Identify which cell holds the provided text, then report its (x, y) central coordinate. 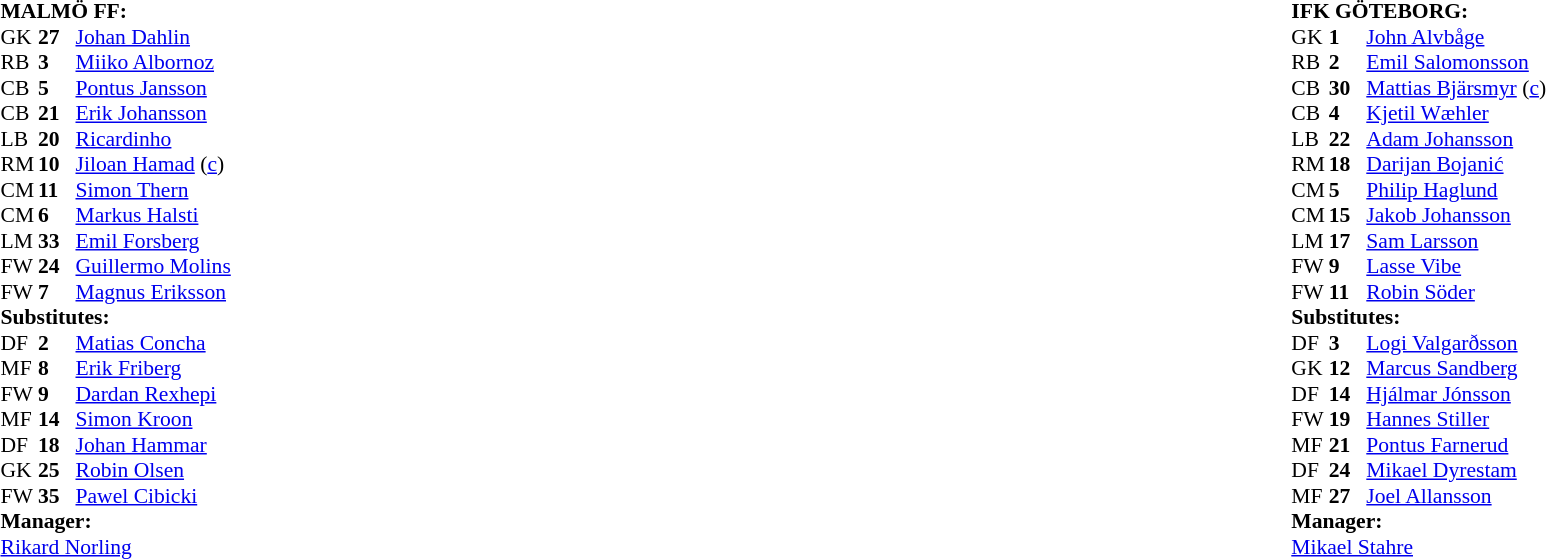
Erik Friberg (154, 369)
Johan Hammar (154, 445)
17 (1348, 241)
Matias Concha (154, 343)
19 (1348, 419)
12 (1348, 369)
Simon Thern (154, 190)
10 (57, 165)
Ricardinho (154, 139)
Hjálmar Jónsson (1456, 394)
Logi Valgarðsson (1456, 343)
30 (1348, 88)
Mikael Dyrestam (1456, 471)
Jakob Johansson (1456, 215)
Pontus Farnerud (1456, 445)
20 (57, 139)
Pontus Jansson (154, 88)
25 (57, 471)
John Alvbåge (1456, 37)
Emil Salomonsson (1456, 63)
22 (1348, 139)
Erik Johansson (154, 113)
Lasse Vibe (1456, 267)
7 (57, 292)
Joel Allansson (1456, 496)
Robin Söder (1456, 292)
Mattias Bjärsmyr (c) (1456, 88)
Markus Halsti (154, 215)
8 (57, 369)
Philip Haglund (1456, 190)
Hannes Stiller (1456, 419)
35 (57, 496)
Adam Johansson (1456, 139)
Jiloan Hamad (c) (154, 165)
Dardan Rexhepi (154, 394)
Magnus Eriksson (154, 292)
Simon Kroon (154, 419)
6 (57, 215)
Marcus Sandberg (1456, 369)
Darijan Bojanić (1456, 165)
Sam Larsson (1456, 241)
Emil Forsberg (154, 241)
33 (57, 241)
Pawel Cibicki (154, 496)
4 (1348, 113)
1 (1348, 37)
Johan Dahlin (154, 37)
Kjetil Wæhler (1456, 113)
Robin Olsen (154, 471)
15 (1348, 215)
Guillermo Molins (154, 267)
Miiko Albornoz (154, 63)
